Capture the cell that displays the provided text and extract its (x, y) central coordinate. 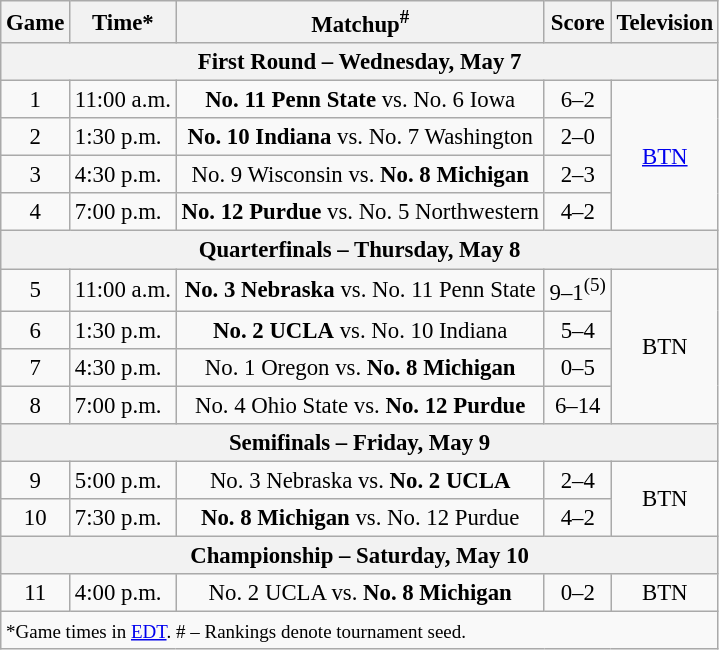
2–4 (578, 480)
No. 2 UCLA vs. No. 10 Indiana (360, 330)
7:30 p.m. (124, 518)
Championship – Saturday, May 10 (360, 555)
6–2 (578, 100)
Matchup# (360, 22)
5–4 (578, 330)
No. 3 Nebraska vs. No. 2 UCLA (360, 480)
4 (36, 213)
No. 8 Michigan vs. No. 12 Purdue (360, 518)
9 (36, 480)
No. 3 Nebraska vs. No. 11 Penn State (360, 290)
2 (36, 137)
4:00 p.m. (124, 593)
Television (664, 22)
Score (578, 22)
3 (36, 175)
1 (36, 100)
No. 11 Penn State vs. No. 6 Iowa (360, 100)
No. 4 Ohio State vs. No. 12 Purdue (360, 405)
Time* (124, 22)
0–5 (578, 367)
8 (36, 405)
5 (36, 290)
6 (36, 330)
No. 12 Purdue vs. No. 5 Northwestern (360, 213)
No. 2 UCLA vs. No. 8 Michigan (360, 593)
*Game times in EDT. # – Rankings denote tournament seed. (360, 631)
2–3 (578, 175)
9–1(5) (578, 290)
Semifinals – Friday, May 9 (360, 443)
5:00 p.m. (124, 480)
6–14 (578, 405)
No. 1 Oregon vs. No. 8 Michigan (360, 367)
First Round – Wednesday, May 7 (360, 62)
0–2 (578, 593)
No. 10 Indiana vs. No. 7 Washington (360, 137)
Quarterfinals – Thursday, May 8 (360, 250)
7 (36, 367)
Game (36, 22)
10 (36, 518)
2–0 (578, 137)
11 (36, 593)
No. 9 Wisconsin vs. No. 8 Michigan (360, 175)
